Determine the (x, y) coordinate at the center of the cell enclosing the given text.  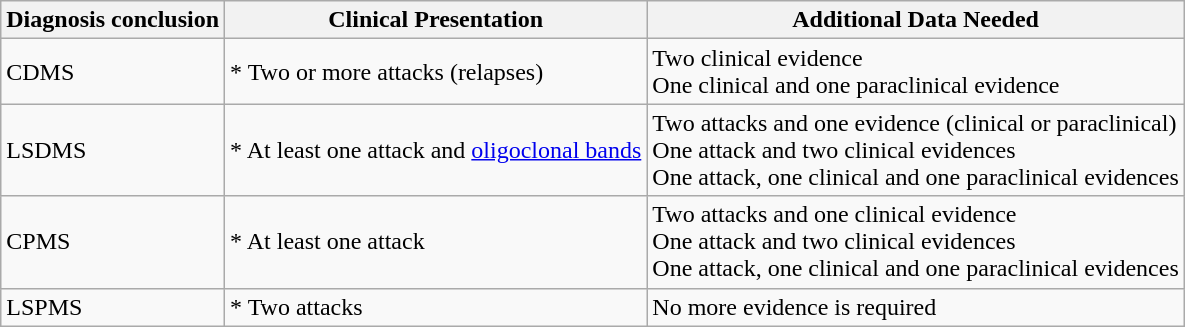
* At least one attack (436, 242)
CPMS (113, 242)
LSDMS (113, 150)
LSPMS (113, 307)
CDMS (113, 72)
Two clinical evidence One clinical and one paraclinical evidence (916, 72)
* Two or more attacks (relapses) (436, 72)
* At least one attack and oligoclonal bands (436, 150)
No more evidence is required (916, 307)
Two attacks and one evidence (clinical or paraclinical)One attack and two clinical evidencesOne attack, one clinical and one paraclinical evidences (916, 150)
Diagnosis conclusion (113, 20)
Clinical Presentation (436, 20)
Two attacks and one clinical evidenceOne attack and two clinical evidencesOne attack, one clinical and one paraclinical evidences (916, 242)
* Two attacks (436, 307)
Additional Data Needed (916, 20)
